Extract the (x, y) coordinate from the center of the cell holding the provided text.  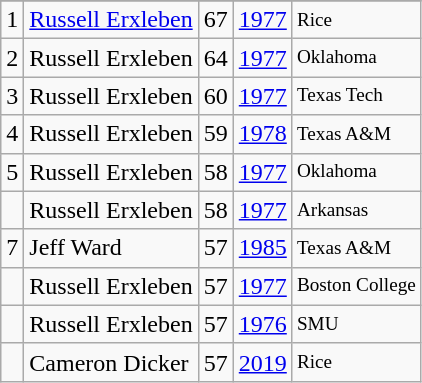
60 (216, 96)
1978 (262, 134)
1976 (262, 324)
59 (216, 134)
3 (12, 96)
Jeff Ward (111, 248)
4 (12, 134)
Arkansas (356, 210)
1 (12, 20)
2 (12, 58)
Texas Tech (356, 96)
2019 (262, 362)
1985 (262, 248)
5 (12, 172)
SMU (356, 324)
7 (12, 248)
Cameron Dicker (111, 362)
64 (216, 58)
Boston College (356, 286)
67 (216, 20)
